Scan for the cell matching the given text and deliver its [x, y] coordinate at center. 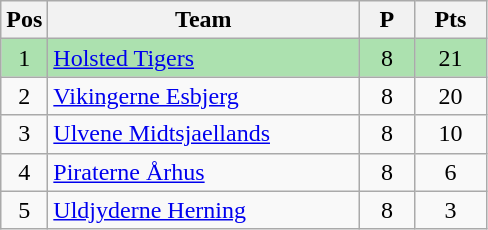
4 [24, 172]
Ulvene Midtsjaellands [204, 134]
5 [24, 210]
Uldjyderne Herning [204, 210]
Pts [450, 20]
Vikingerne Esbjerg [204, 96]
6 [450, 172]
21 [450, 58]
10 [450, 134]
P [387, 20]
1 [24, 58]
Holsted Tigers [204, 58]
Piraterne Århus [204, 172]
Pos [24, 20]
2 [24, 96]
Team [204, 20]
20 [450, 96]
